Provide the [X, Y] coordinate of the cell's center where the given text is located.  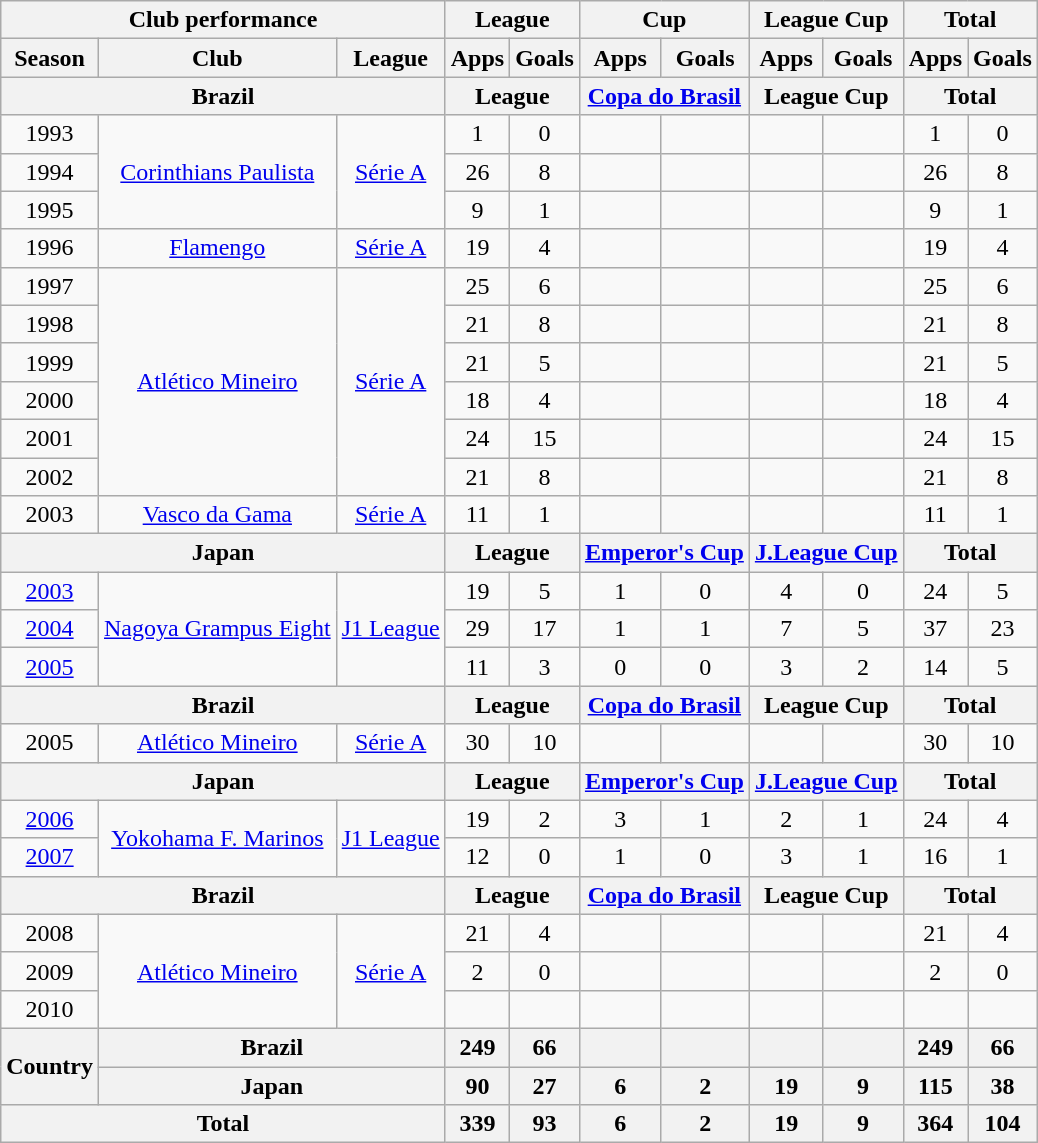
17 [545, 629]
2002 [50, 477]
Club performance [223, 20]
12 [477, 857]
104 [1003, 1124]
90 [477, 1085]
38 [1003, 1085]
14 [935, 667]
Flamengo [217, 248]
2001 [50, 438]
7 [786, 629]
Club [217, 58]
2009 [50, 971]
1995 [50, 210]
Yokohama F. Marinos [217, 838]
2010 [50, 1009]
2004 [50, 629]
364 [935, 1124]
1996 [50, 248]
Cup [664, 20]
2008 [50, 933]
339 [477, 1124]
2000 [50, 400]
27 [545, 1085]
1998 [50, 324]
16 [935, 857]
Country [50, 1066]
37 [935, 629]
Vasco da Gama [217, 515]
23 [1003, 629]
1993 [50, 134]
Corinthians Paulista [217, 172]
Season [50, 58]
1997 [50, 286]
115 [935, 1085]
Nagoya Grampus Eight [217, 629]
2007 [50, 857]
29 [477, 629]
93 [545, 1124]
1999 [50, 362]
1994 [50, 172]
2006 [50, 819]
